Find where the given text appears and provide that cell's center as [x, y] coordinate. 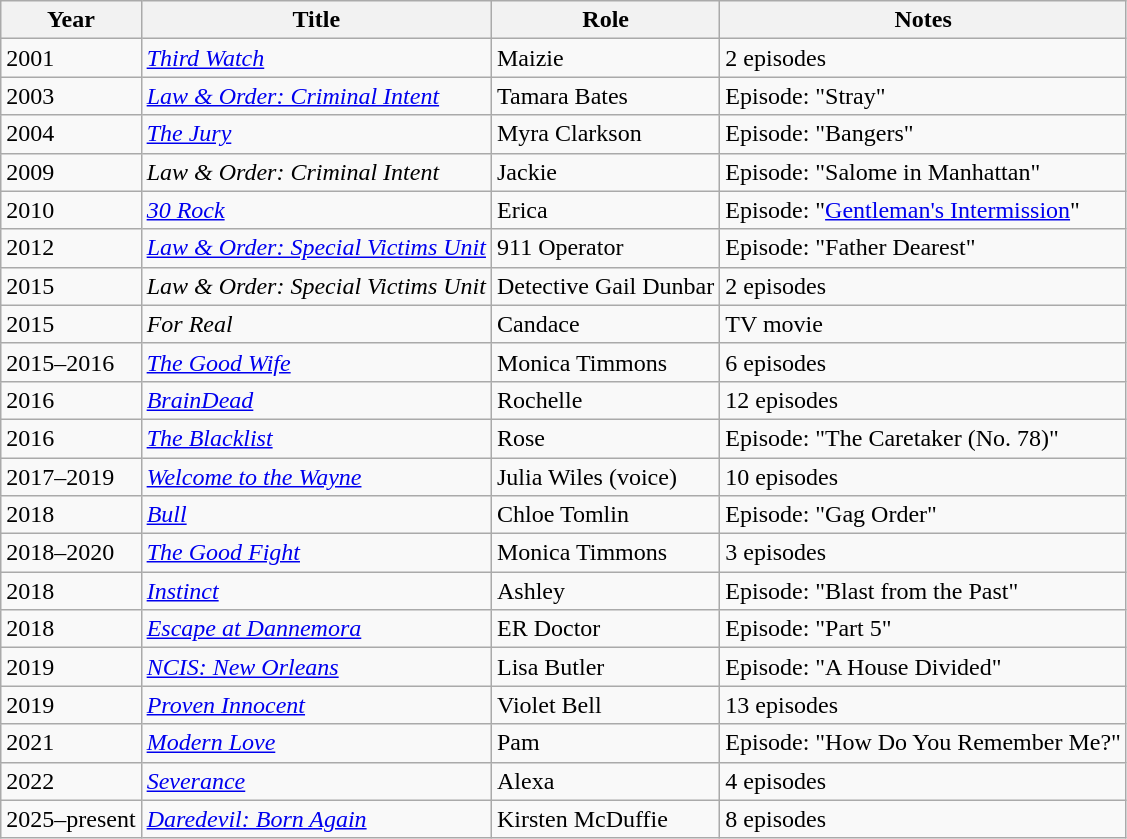
Maizie [605, 58]
13 episodes [924, 705]
Chloe Tomlin [605, 515]
30 Rock [316, 210]
Welcome to the Wayne [316, 477]
2021 [71, 743]
Severance [316, 781]
Episode: "Stray" [924, 96]
Violet Bell [605, 705]
10 episodes [924, 477]
8 episodes [924, 819]
Episode: "Part 5" [924, 629]
Detective Gail Dunbar [605, 286]
Role [605, 20]
6 episodes [924, 362]
Episode: "Gentleman's Intermission" [924, 210]
Episode: "Father Dearest" [924, 248]
Jackie [605, 172]
2025–present [71, 819]
Candace [605, 324]
2018–2020 [71, 553]
Episode: "Salome in Manhattan" [924, 172]
Notes [924, 20]
12 episodes [924, 400]
Daredevil: Born Again [316, 819]
4 episodes [924, 781]
2012 [71, 248]
2022 [71, 781]
2003 [71, 96]
Episode: "Blast from the Past" [924, 591]
Episode: "Bangers" [924, 134]
Erica [605, 210]
2015–2016 [71, 362]
Escape at Dannemora [316, 629]
BrainDead [316, 400]
2004 [71, 134]
2010 [71, 210]
Instinct [316, 591]
Alexa [605, 781]
2001 [71, 58]
Year [71, 20]
Modern Love [316, 743]
Rochelle [605, 400]
Lisa Butler [605, 667]
911 Operator [605, 248]
Episode: "A House Divided" [924, 667]
Julia Wiles (voice) [605, 477]
Title [316, 20]
Proven Innocent [316, 705]
The Jury [316, 134]
Ashley [605, 591]
For Real [316, 324]
2017–2019 [71, 477]
Rose [605, 438]
The Blacklist [316, 438]
The Good Fight [316, 553]
3 episodes [924, 553]
Pam [605, 743]
TV movie [924, 324]
NCIS: New Orleans [316, 667]
Tamara Bates [605, 96]
Myra Clarkson [605, 134]
Episode: "Gag Order" [924, 515]
ER Doctor [605, 629]
Episode: "How Do You Remember Me?" [924, 743]
Bull [316, 515]
Episode: "The Caretaker (No. 78)" [924, 438]
The Good Wife [316, 362]
Third Watch [316, 58]
Kirsten McDuffie [605, 819]
2009 [71, 172]
